Find where the given text appears and provide that cell's center as [X, Y] coordinate. 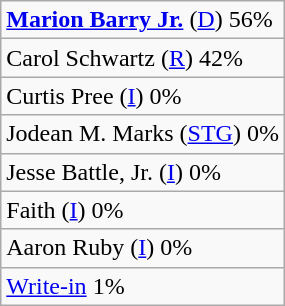
Curtis Pree (I) 0% [143, 96]
Jodean M. Marks (STG) 0% [143, 134]
Write-in 1% [143, 286]
Carol Schwartz (R) 42% [143, 58]
Faith (I) 0% [143, 210]
Aaron Ruby (I) 0% [143, 248]
Jesse Battle, Jr. (I) 0% [143, 172]
Marion Barry Jr. (D) 56% [143, 20]
